Pinpoint the cell where the given text exists, returning its [x, y] midpoint coordinate. 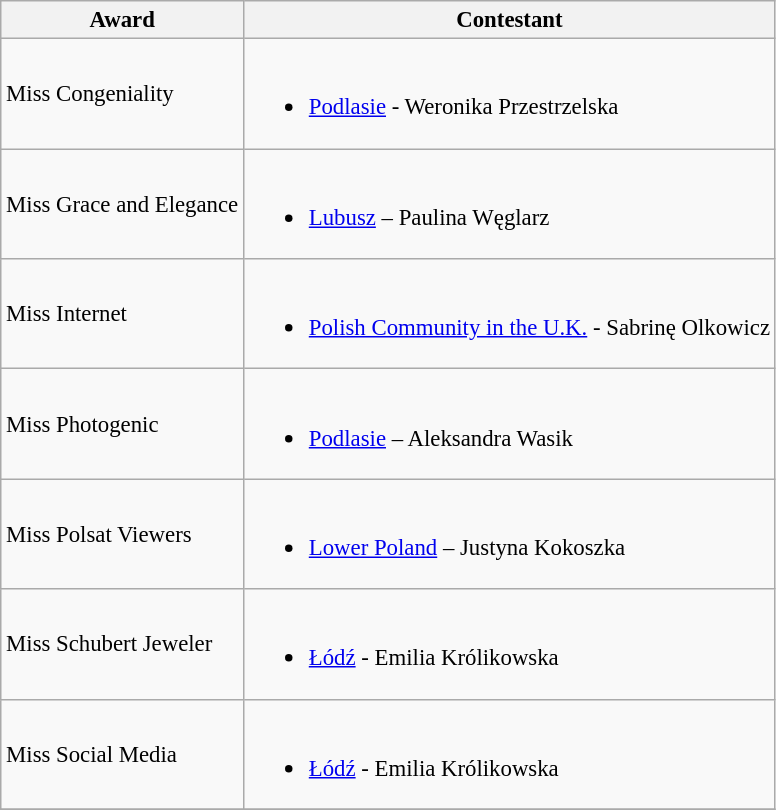
Miss Social Media [122, 754]
Miss Internet [122, 314]
Miss Polsat Viewers [122, 534]
Award [122, 20]
Polish Community in the U.K. - Sabrinę Olkowicz [509, 314]
Miss Photogenic [122, 424]
Miss Congeniality [122, 94]
Lower Poland – Justyna Kokoszka [509, 534]
Miss Grace and Elegance [122, 204]
Lubusz – Paulina Węglarz [509, 204]
Miss Schubert Jeweler [122, 644]
Podlasie – Aleksandra Wasik [509, 424]
Contestant [509, 20]
Podlasie - Weronika Przestrzelska [509, 94]
